Pinpoint the cell where the given text exists, returning its (X, Y) midpoint coordinate. 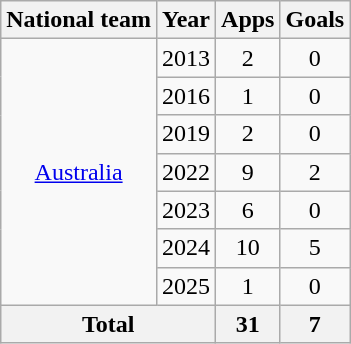
2023 (186, 210)
6 (248, 210)
Australia (79, 172)
2013 (186, 58)
2016 (186, 96)
National team (79, 20)
31 (248, 324)
7 (315, 324)
2025 (186, 286)
2024 (186, 248)
Year (186, 20)
Apps (248, 20)
10 (248, 248)
Total (108, 324)
9 (248, 172)
2019 (186, 134)
Goals (315, 20)
2022 (186, 172)
5 (315, 248)
